Return the (x, y) coordinate for the center point of the cell that contains the specified text.  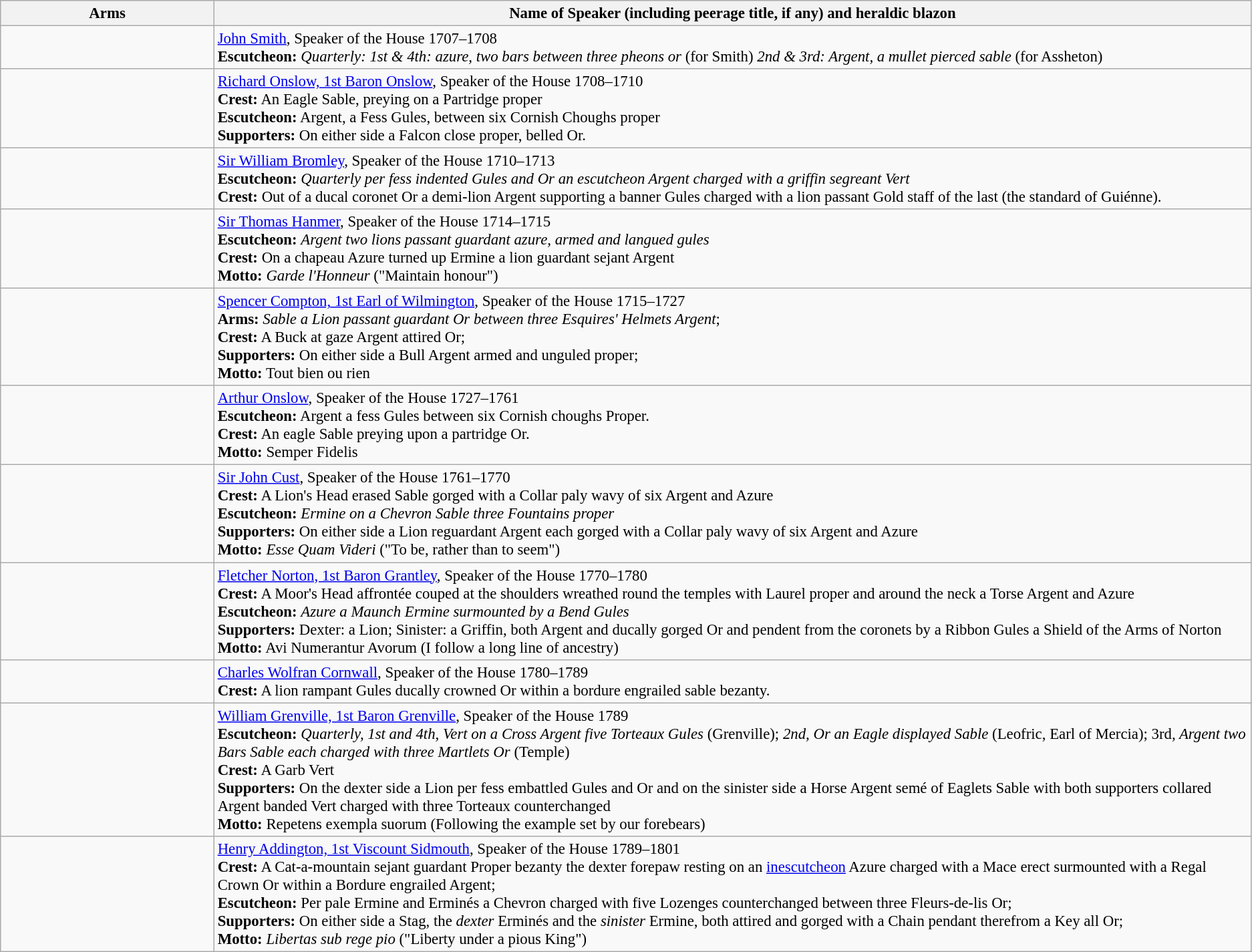
Arms (108, 13)
Name of Speaker (including peerage title, if any) and heraldic blazon (732, 13)
Charles Wolfran Cornwall, Speaker of the House 1780–1789Crest: A lion rampant Gules ducally crowned Or within a bordure engrailed sable bezanty. (732, 681)
